Return the [X, Y] coordinate for the center point of the cell that contains the specified text.  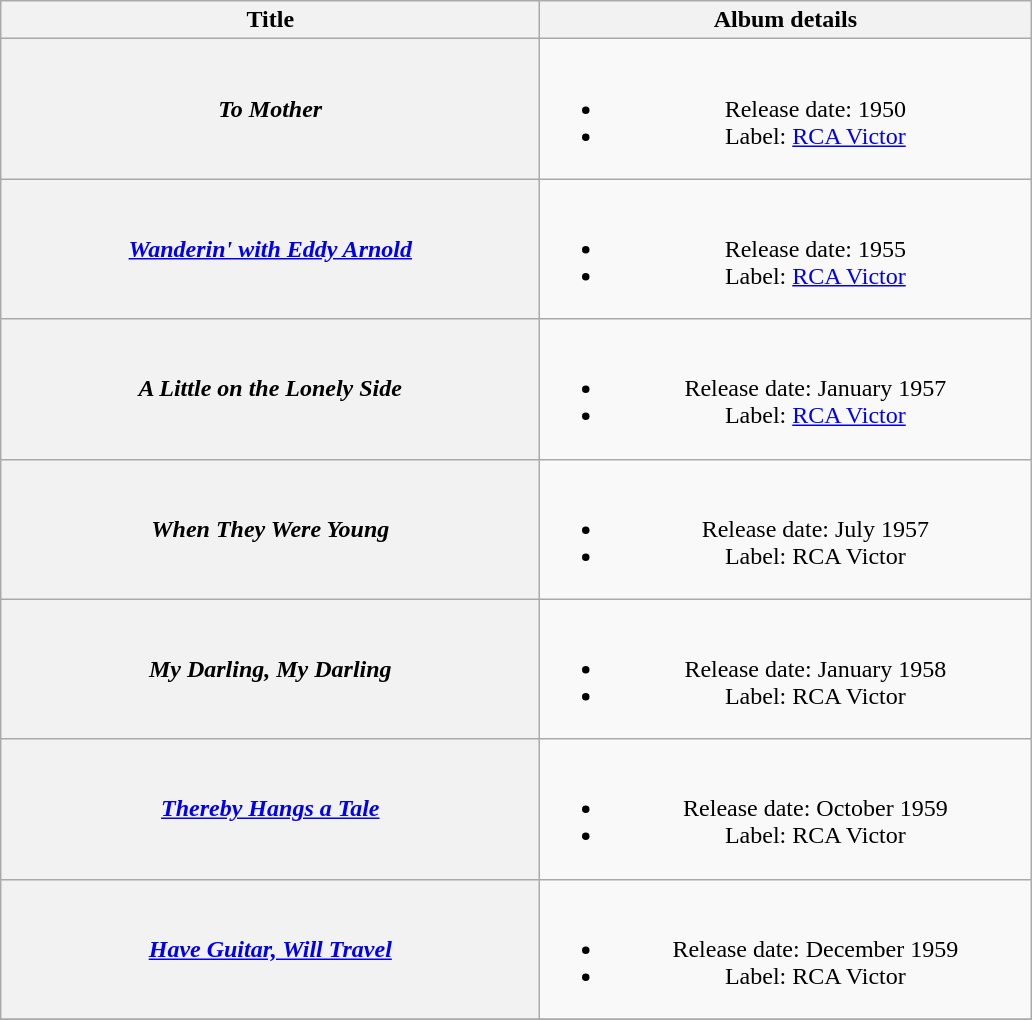
Wanderin' with Eddy Arnold [270, 249]
Release date: January 1958Label: RCA Victor [786, 669]
Release date: January 1957Label: RCA Victor [786, 389]
To Mother [270, 109]
Thereby Hangs a Tale [270, 809]
Release date: 1950Label: RCA Victor [786, 109]
When They Were Young [270, 529]
Title [270, 20]
Release date: 1955Label: RCA Victor [786, 249]
Have Guitar, Will Travel [270, 949]
My Darling, My Darling [270, 669]
Release date: December 1959Label: RCA Victor [786, 949]
A Little on the Lonely Side [270, 389]
Album details [786, 20]
Release date: July 1957Label: RCA Victor [786, 529]
Release date: October 1959Label: RCA Victor [786, 809]
